Return [X, Y] of the center of cell containing provided text 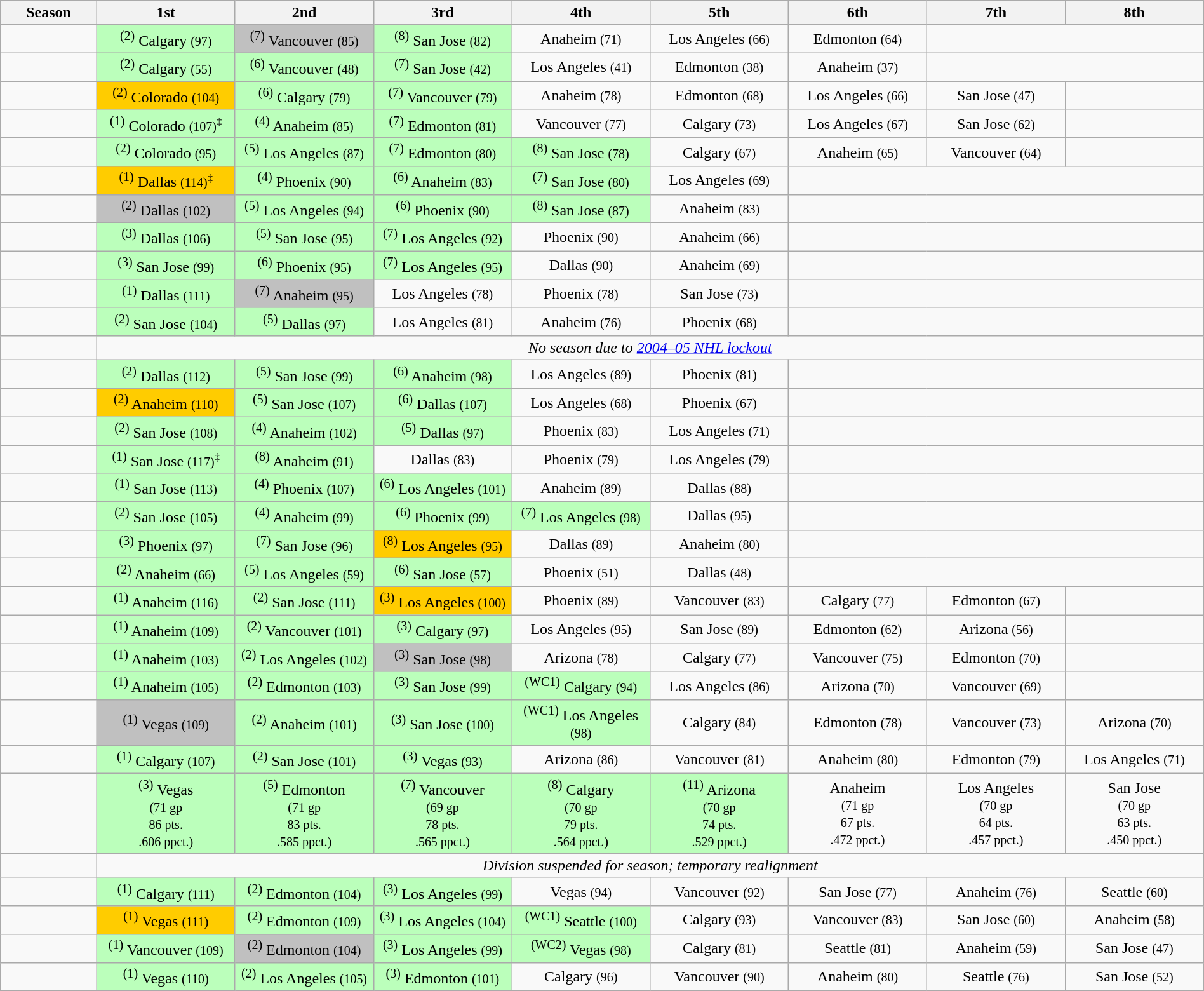
(5) San Jose (107) [304, 403]
(7) Los Angeles (92) [443, 238]
(2) San Jose (108) [166, 431]
Vancouver (92) [719, 892]
(3) Vegas (93) [443, 760]
(7) San Jose (80) [581, 180]
San Jose (77) [858, 892]
(3) Edmonton (101) [443, 977]
(WC1) Los Angeles (98) [581, 723]
6th [858, 13]
(3) Los Angeles (100) [443, 601]
Phoenix (79) [581, 460]
Anaheim (71) [581, 39]
(1) Calgary (111) [166, 892]
(8) San Jose (87) [581, 208]
Phoenix (51) [581, 573]
(2) San Jose (101) [304, 760]
(5) San Jose (99) [304, 375]
Season [49, 13]
(2) Anaheim (101) [304, 723]
Vancouver (69) [996, 686]
(6) Phoenix (95) [304, 266]
Phoenix (90) [581, 238]
Phoenix (67) [719, 403]
(4) Phoenix (107) [304, 488]
Edmonton (79) [996, 760]
(1) Vegas (110) [166, 977]
Phoenix (68) [719, 321]
(5) Los Angeles (87) [304, 152]
Dallas (48) [719, 573]
Arizona (56) [996, 629]
Vancouver (90) [719, 977]
San Jose (62) [996, 123]
Seattle (76) [996, 977]
(3) Dallas (106) [166, 238]
4th [581, 13]
Seattle (60) [1134, 892]
Phoenix (78) [581, 293]
(7) Los Angeles (98) [581, 516]
San Jose (60) [996, 920]
(1) Dallas (111) [166, 293]
(2) Anaheim (110) [166, 403]
(1) Vegas (111) [166, 920]
5th [719, 13]
Los Angeles (89) [581, 375]
Seattle (81) [858, 948]
(2) Colorado (95) [166, 152]
(8) Los Angeles (95) [443, 544]
Arizona (78) [581, 658]
(1) Anaheim (116) [166, 601]
Calgary (93) [719, 920]
Los Angeles (70 gp64 pts..457 ppct.) [996, 814]
(6) Anaheim (98) [443, 375]
Los Angeles (69) [719, 180]
(6) Los Angeles (101) [443, 488]
(2) Anaheim (66) [166, 573]
Dallas (89) [581, 544]
Calgary (96) [581, 977]
Edmonton (67) [996, 601]
(3) Vegas (71 gp86 pts..606 ppct.) [166, 814]
(5) San Jose (95) [304, 238]
Anaheim (58) [1134, 920]
Anaheim (89) [581, 488]
(1) San Jose (113) [166, 488]
(5) Edmonton (71 gp83 pts..585 ppct.) [304, 814]
(7) Edmonton (81) [443, 123]
Calgary (73) [719, 123]
(4) Anaheim (99) [304, 516]
(6) Vancouver (48) [304, 67]
Division suspended for season; temporary realignment [650, 865]
(1) Anaheim (103) [166, 658]
Dallas (90) [581, 266]
Vegas (94) [581, 892]
Anaheim (71 gp67 pts. .472 ppct.) [858, 814]
3rd [443, 13]
Edmonton (68) [719, 95]
(7) Vancouver (85) [304, 39]
(2) Calgary (97) [166, 39]
Vancouver (77) [581, 123]
Edmonton (62) [858, 629]
(2) Edmonton (103) [304, 686]
Los Angeles (41) [581, 67]
(3) Calgary (97) [443, 629]
8th [1134, 13]
(2) Dallas (112) [166, 375]
Los Angeles (78) [443, 293]
(11) Arizona (70 gp74 pts..529 ppct.) [719, 814]
(6) San Jose (57) [443, 573]
(WC1) Seattle (100) [581, 920]
(1) Colorado (107)‡ [166, 123]
(2) Vancouver (101) [304, 629]
(2) Calgary (55) [166, 67]
(8) Anaheim (91) [304, 460]
(WC1) Calgary (94) [581, 686]
Anaheim (65) [858, 152]
Los Angeles (95) [581, 629]
(3) San Jose (98) [443, 658]
Phoenix (83) [581, 431]
Edmonton (70) [996, 658]
(2) Colorado (104) [166, 95]
(6) Anaheim (83) [443, 180]
San Jose (70 gp63 pts..450 ppct.) [1134, 814]
San Jose (89) [719, 629]
(1) Calgary (107) [166, 760]
Vancouver (81) [719, 760]
(7) Los Angeles (95) [443, 266]
(2) Edmonton (109) [304, 920]
(5) Los Angeles (94) [304, 208]
(8) Calgary (70 gp79 pts..564 ppct.) [581, 814]
Calgary (81) [719, 948]
(6) Phoenix (99) [443, 516]
(7) Edmonton (80) [443, 152]
Vancouver (75) [858, 658]
Dallas (88) [719, 488]
(4) Phoenix (90) [304, 180]
(1) Dallas (114)‡ [166, 180]
Vancouver (73) [996, 723]
(7) Anaheim (95) [304, 293]
Los Angeles (81) [443, 321]
San Jose (73) [719, 293]
(4) Anaheim (85) [304, 123]
Anaheim (78) [581, 95]
Dallas (83) [443, 460]
(8) San Jose (82) [443, 39]
(3) Phoenix (97) [166, 544]
No season due to 2004–05 NHL lockout [650, 348]
Dallas (95) [719, 516]
Anaheim (59) [996, 948]
(7) Vancouver (69 gp78 pts..565 ppct.) [443, 814]
(2) Los Angeles (102) [304, 658]
(1) Anaheim (109) [166, 629]
Anaheim (83) [719, 208]
(4) Anaheim (102) [304, 431]
Calgary (67) [719, 152]
(WC2) Vegas (98) [581, 948]
(3) San Jose (100) [443, 723]
2nd [304, 13]
(2) San Jose (111) [304, 601]
(2) Dallas (102) [166, 208]
7th [996, 13]
(3) Los Angeles (104) [443, 920]
Edmonton (38) [719, 67]
Phoenix (81) [719, 375]
Edmonton (78) [858, 723]
(6) Dallas (107) [443, 403]
(7) Vancouver (79) [443, 95]
(1) Vegas (109) [166, 723]
(2) Los Angeles (105) [304, 977]
(1) San Jose (117)‡ [166, 460]
(7) San Jose (42) [443, 67]
(5) Los Angeles (59) [304, 573]
Edmonton (64) [858, 39]
Phoenix (89) [581, 601]
Los Angeles (67) [858, 123]
Calgary (84) [719, 723]
(1) Anaheim (105) [166, 686]
Anaheim (69) [719, 266]
1st [166, 13]
(6) Calgary (79) [304, 95]
Los Angeles (86) [719, 686]
Los Angeles (68) [581, 403]
(1) Vancouver (109) [166, 948]
Anaheim (37) [858, 67]
Arizona (86) [581, 760]
(8) San Jose (78) [581, 152]
Anaheim (66) [719, 238]
Vancouver (64) [996, 152]
(7) San Jose (96) [304, 544]
(2) San Jose (104) [166, 321]
(2) San Jose (105) [166, 516]
San Jose (52) [1134, 977]
Los Angeles (79) [719, 460]
(6) Phoenix (90) [443, 208]
